Scan for the cell matching the given text and deliver its [x, y] coordinate at center. 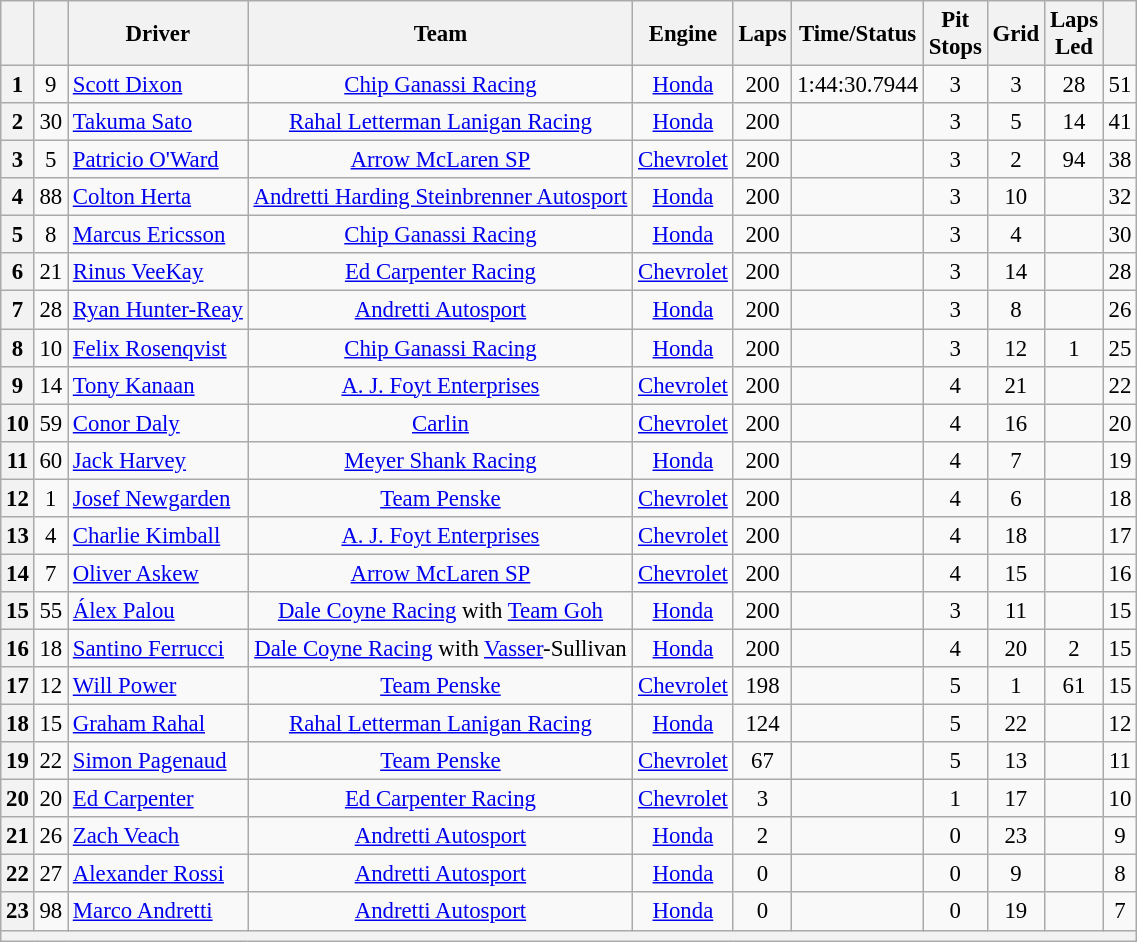
41 [1120, 122]
198 [762, 686]
Team [440, 34]
59 [50, 423]
Oliver Askew [158, 573]
1:44:30.7944 [858, 85]
55 [50, 611]
98 [50, 912]
Graham Rahal [158, 724]
94 [1074, 160]
Marcus Ericsson [158, 235]
Will Power [158, 686]
Meyer Shank Racing [440, 460]
Driver [158, 34]
Simon Pagenaud [158, 761]
88 [50, 197]
Álex Palou [158, 611]
Charlie Kimball [158, 536]
Andretti Harding Steinbrenner Autosport [440, 197]
Engine [683, 34]
Ed Carpenter [158, 799]
Carlin [440, 423]
Dale Coyne Racing with Vasser-Sullivan [440, 648]
Josef Newgarden [158, 498]
124 [762, 724]
60 [50, 460]
Alexander Rossi [158, 874]
51 [1120, 85]
Marco Andretti [158, 912]
Tony Kanaan [158, 385]
Rinus VeeKay [158, 273]
LapsLed [1074, 34]
Colton Herta [158, 197]
Patricio O'Ward [158, 160]
Takuma Sato [158, 122]
61 [1074, 686]
38 [1120, 160]
25 [1120, 348]
67 [762, 761]
Dale Coyne Racing with Team Goh [440, 611]
Ryan Hunter-Reay [158, 310]
Felix Rosenqvist [158, 348]
Grid [1016, 34]
Time/Status [858, 34]
Scott Dixon [158, 85]
32 [1120, 197]
Santino Ferrucci [158, 648]
Jack Harvey [158, 460]
Conor Daly [158, 423]
27 [50, 874]
Zach Veach [158, 836]
Laps [762, 34]
PitStops [955, 34]
